Extract the [X, Y] coordinate from the center of the cell holding the provided text.  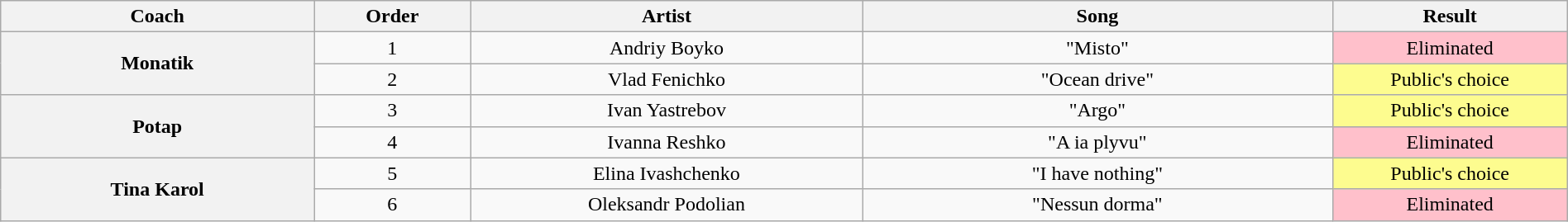
2 [392, 79]
Artist [667, 17]
6 [392, 205]
"A ia plyvu" [1097, 142]
Monatik [157, 64]
Elina Ivashchenko [667, 173]
Andriy Boyko [667, 48]
3 [392, 111]
1 [392, 48]
Oleksandr Podolian [667, 205]
Ivanna Reshko [667, 142]
Order [392, 17]
Ivan Yastrebov [667, 111]
Song [1097, 17]
Result [1450, 17]
Tina Karol [157, 189]
Vlad Fenichko [667, 79]
5 [392, 173]
Potap [157, 126]
"Nessun dorma" [1097, 205]
"Misto" [1097, 48]
"Ocean drive" [1097, 79]
"I have nothing" [1097, 173]
"Argo" [1097, 111]
4 [392, 142]
Coach [157, 17]
